Determine the [X, Y] coordinate at the center of the cell enclosing the given text.  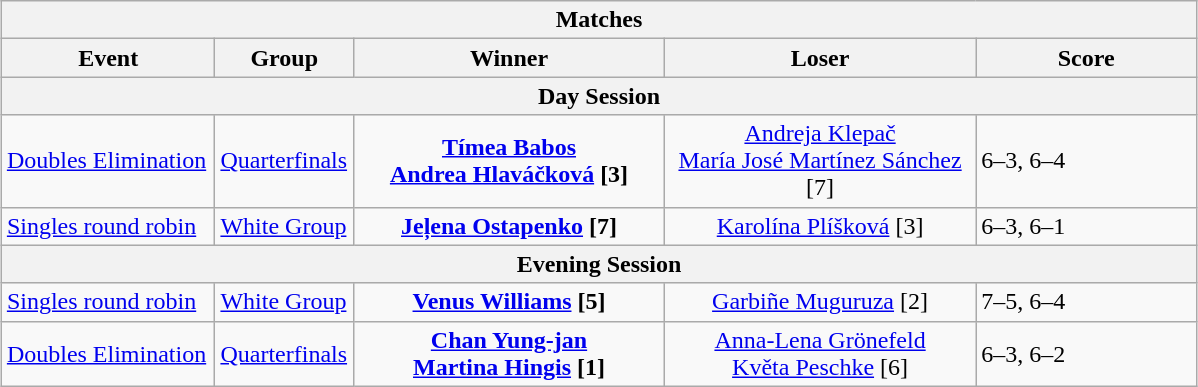
Karolína Plíšková [3] [820, 226]
Loser [820, 58]
Venus Williams [5] [508, 302]
6–3, 6–1 [1086, 226]
Andreja Klepač María José Martínez Sánchez [7] [820, 161]
Tímea Babos Andrea Hlaváčková [3] [508, 161]
6–3, 6–4 [1086, 161]
Winner [508, 58]
7–5, 6–4 [1086, 302]
Anna-Lena Grönefeld Květa Peschke [6] [820, 354]
Day Session [598, 96]
Chan Yung-jan Martina Hingis [1] [508, 354]
Evening Session [598, 264]
Jeļena Ostapenko [7] [508, 226]
Event [108, 58]
Group [284, 58]
Score [1086, 58]
6–3, 6–2 [1086, 354]
Matches [598, 20]
Garbiñe Muguruza [2] [820, 302]
